Pinpoint the cell where the given text exists, returning its (X, Y) midpoint coordinate. 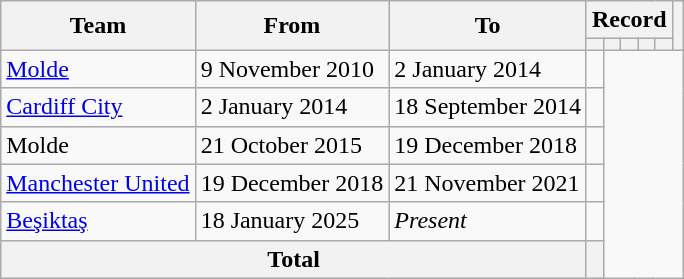
21 November 2021 (488, 183)
Total (294, 259)
9 November 2010 (292, 69)
Team (98, 26)
From (292, 26)
Record (629, 20)
18 September 2014 (488, 107)
Cardiff City (98, 107)
Manchester United (98, 183)
Present (488, 221)
To (488, 26)
21 October 2015 (292, 145)
Beşiktaş (98, 221)
18 January 2025 (292, 221)
